Extract the (x, y) coordinate from the center of the cell holding the provided text.  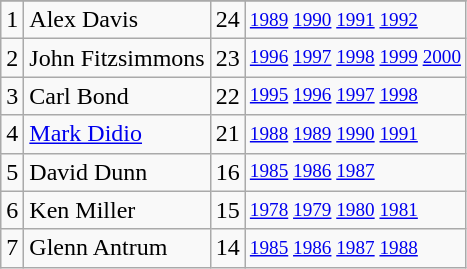
15 (228, 210)
2 (12, 58)
Ken Miller (117, 210)
7 (12, 248)
1995 1996 1997 1998 (355, 96)
Alex Davis (117, 20)
Glenn Antrum (117, 248)
23 (228, 58)
John Fitzsimmons (117, 58)
David Dunn (117, 172)
1996 1997 1998 1999 2000 (355, 58)
16 (228, 172)
22 (228, 96)
Carl Bond (117, 96)
4 (12, 134)
6 (12, 210)
1989 1990 1991 1992 (355, 20)
1988 1989 1990 1991 (355, 134)
1978 1979 1980 1981 (355, 210)
5 (12, 172)
24 (228, 20)
14 (228, 248)
1985 1986 1987 (355, 172)
1985 1986 1987 1988 (355, 248)
3 (12, 96)
1 (12, 20)
21 (228, 134)
Mark Didio (117, 134)
